Scan for the cell matching the given text and deliver its [x, y] coordinate at center. 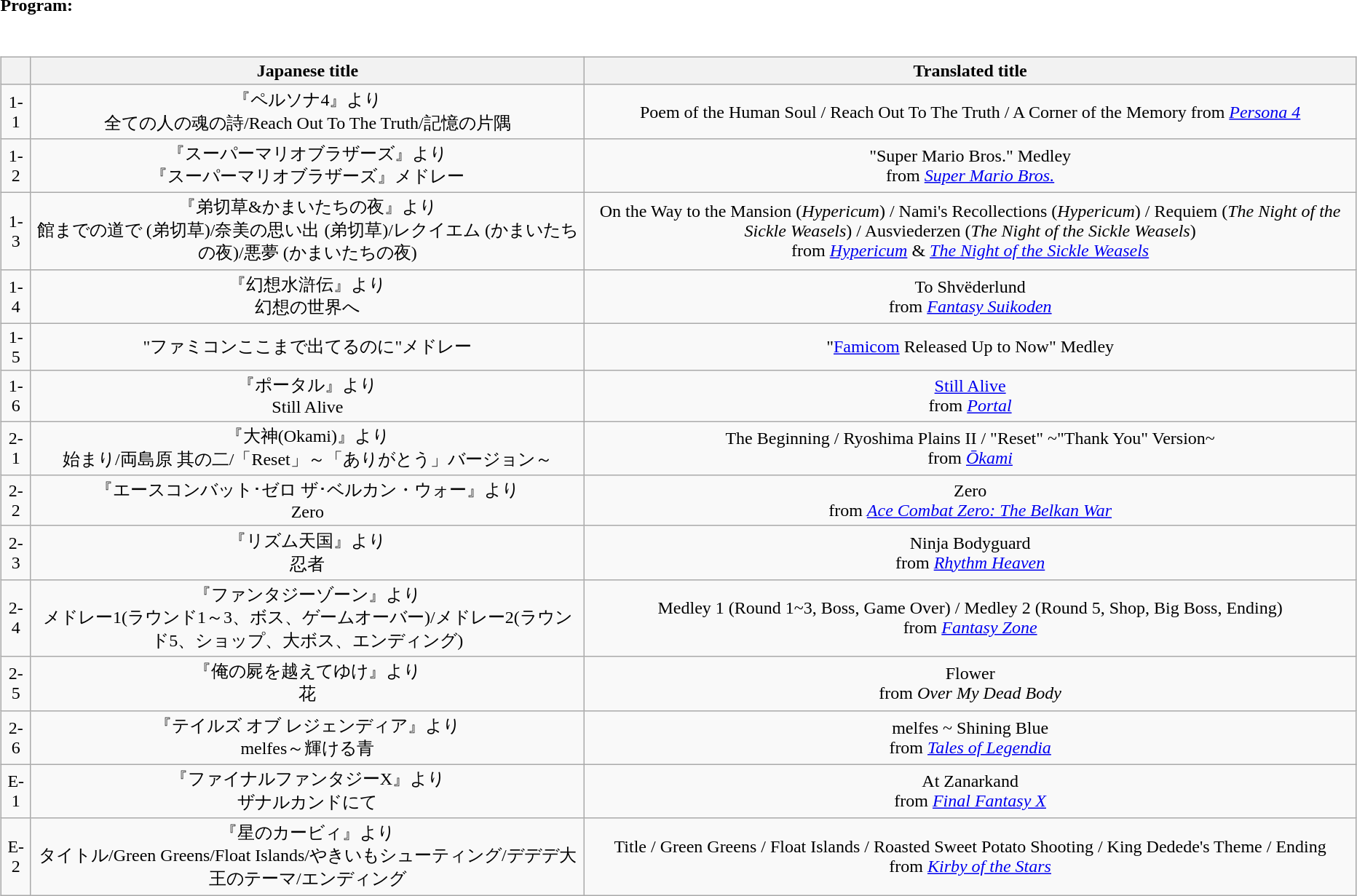
1-4 [16, 296]
To Shvëderlundfrom Fantasy Suikoden [970, 296]
『弟切草&かまいたちの夜』より館までの道で (弟切草)/奈美の思い出 (弟切草)/レクイエム (かまいたちの夜)/悪夢 (かまいたちの夜) [307, 231]
"ファミコンここまで出てるのに"メドレー [307, 346]
『エースコンバット･ゼロ ザ･ベルカン・ウォー』よりZero [307, 501]
Medley 1 (Round 1~3, Boss, Game Over) / Medley 2 (Round 5, Shop, Big Boss, Ending)from Fantasy Zone [970, 618]
The Beginning / Ryoshima Plains II / "Reset" ~"Thank You" Version~from Ōkami [970, 448]
『幻想水滸伝』より幻想の世界へ [307, 296]
『ファンタジーゾーン』よりメドレー1(ラウンド1～3、ボス、ゲームオーバー)/メドレー2(ラウンド5、ショップ、大ボス、エンディング) [307, 618]
Translated title [970, 71]
『ポータル』よりStill Alive [307, 396]
Flowerfrom Over My Dead Body [970, 683]
Zerofrom Ace Combat Zero: The Belkan War [970, 501]
『星のカービィ』よりタイトル/Green Greens/Float Islands/やきいもシューティング/デデデ大王のテーマ/エンディング [307, 857]
2-1 [16, 448]
Ninja Bodyguardfrom Rhythm Heaven [970, 552]
『ペルソナ4』より全ての人の魂の詩/Reach Out To The Truth/記憶の片隅 [307, 111]
『ファイナルファンタジーX』よりザナルカンドにて [307, 791]
"Super Mario Bros." Medleyfrom Super Mario Bros. [970, 165]
E-1 [16, 791]
『リズム天国』より忍者 [307, 552]
2-3 [16, 552]
Still Alivefrom Portal [970, 396]
『スーパーマリオブラザーズ』より『スーパーマリオブラザーズ』メドレー [307, 165]
『大神(Okami)』より始まり/両島原 其の二/「Reset」～「ありがとう」バージョン～ [307, 448]
1-2 [16, 165]
2-2 [16, 501]
2-4 [16, 618]
1-6 [16, 396]
At Zanarkandfrom Final Fantasy X [970, 791]
Poem of the Human Soul / Reach Out To The Truth / A Corner of the Memory from Persona 4 [970, 111]
Title / Green Greens / Float Islands / Roasted Sweet Potato Shooting / King Dedede's Theme / Endingfrom Kirby of the Stars [970, 857]
Japanese title [307, 71]
『テイルズ オブ レジェンディア』よりmelfes～輝ける青 [307, 737]
E-2 [16, 857]
1-1 [16, 111]
"Famicom Released Up to Now" Medley [970, 346]
『俺の屍を越えてゆけ』より花 [307, 683]
2-5 [16, 683]
melfes ~ Shining Bluefrom Tales of Legendia [970, 737]
1-3 [16, 231]
1-5 [16, 346]
2-6 [16, 737]
